Identify which cell holds the provided text, then report its (X, Y) central coordinate. 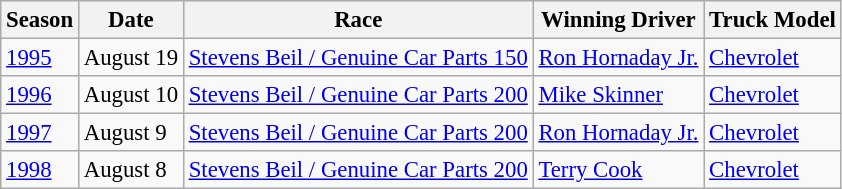
1997 (40, 133)
Truck Model (772, 20)
Race (358, 20)
1998 (40, 170)
August 19 (130, 58)
Stevens Beil / Genuine Car Parts 150 (358, 58)
Terry Cook (618, 170)
1996 (40, 95)
August 8 (130, 170)
Winning Driver (618, 20)
Date (130, 20)
August 9 (130, 133)
1995 (40, 58)
Mike Skinner (618, 95)
August 10 (130, 95)
Season (40, 20)
